Identify which cell holds the provided text, then report its [X, Y] central coordinate. 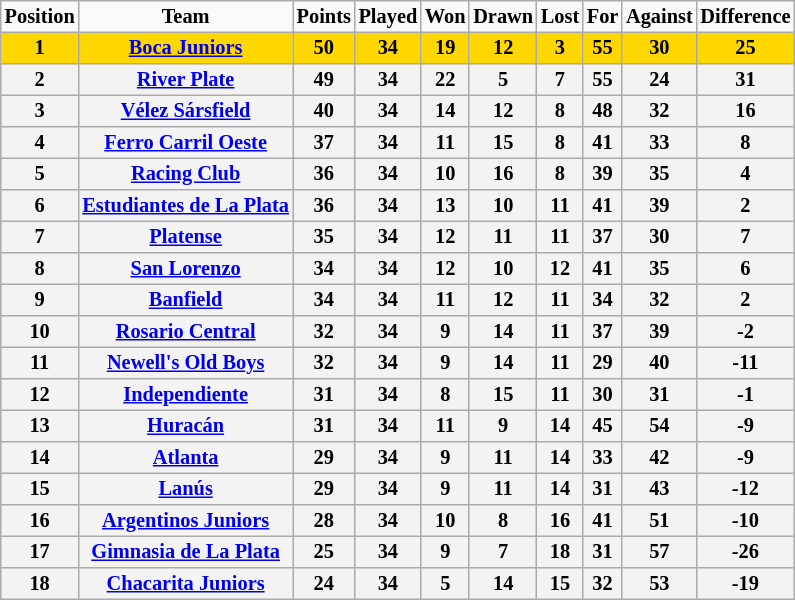
-2 [746, 332]
Gimnasia de La Plata [185, 552]
Chacarita Juniors [185, 584]
Drawn [503, 17]
28 [324, 521]
57 [659, 552]
Atlanta [185, 458]
45 [602, 426]
San Lorenzo [185, 269]
Banfield [185, 300]
17 [40, 552]
Argentinos Juniors [185, 521]
Rosario Central [185, 332]
-11 [746, 363]
50 [324, 48]
-10 [746, 521]
Estudiantes de La Plata [185, 206]
-12 [746, 489]
22 [445, 80]
River Plate [185, 80]
43 [659, 489]
-26 [746, 552]
Points [324, 17]
42 [659, 458]
54 [659, 426]
Lost [560, 17]
19 [445, 48]
Lanús [185, 489]
Difference [746, 17]
Newell's Old Boys [185, 363]
Ferro Carril Oeste [185, 143]
Boca Juniors [185, 48]
51 [659, 521]
Racing Club [185, 174]
1 [40, 48]
Played [388, 17]
Huracán [185, 426]
Team [185, 17]
Won [445, 17]
48 [602, 111]
Position [40, 17]
Vélez Sársfield [185, 111]
53 [659, 584]
49 [324, 80]
Against [659, 17]
Independiente [185, 395]
-1 [746, 395]
Platense [185, 237]
For [602, 17]
-19 [746, 584]
